Detect which cell encompasses the target text, then output its (x, y) center coordinate. 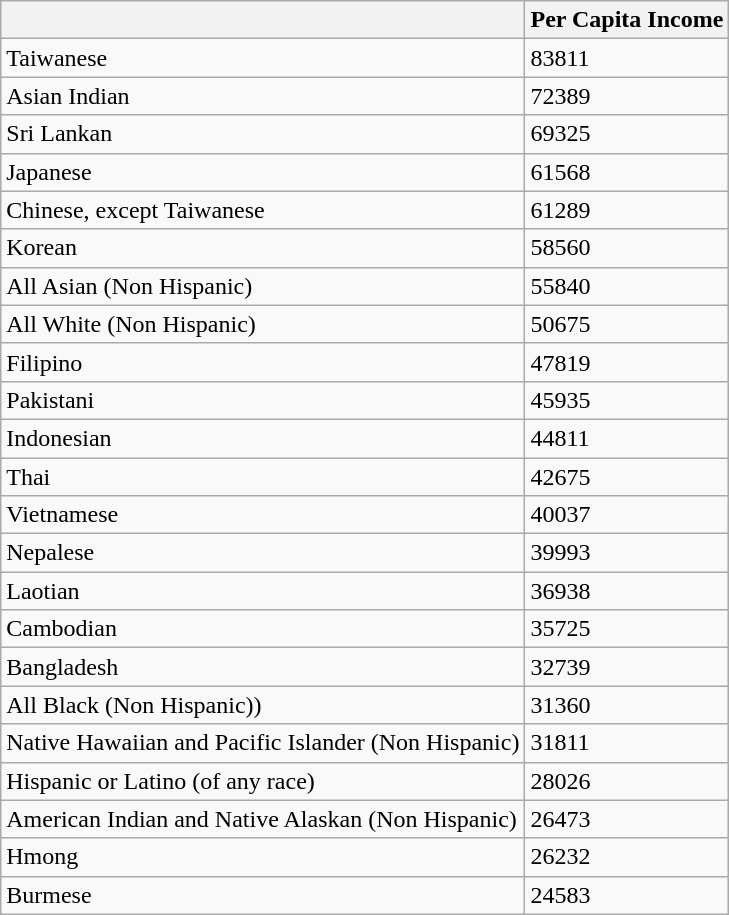
Hispanic or Latino (of any race) (263, 781)
Hmong (263, 857)
28026 (627, 781)
72389 (627, 96)
Filipino (263, 362)
Indonesian (263, 438)
Taiwanese (263, 58)
36938 (627, 591)
American Indian and Native Alaskan (Non Hispanic) (263, 819)
61568 (627, 172)
61289 (627, 210)
32739 (627, 667)
Nepalese (263, 553)
50675 (627, 324)
40037 (627, 515)
35725 (627, 629)
55840 (627, 286)
83811 (627, 58)
Korean (263, 248)
26232 (627, 857)
Thai (263, 477)
Pakistani (263, 400)
Cambodian (263, 629)
Native Hawaiian and Pacific Islander (Non Hispanic) (263, 743)
Sri Lankan (263, 134)
47819 (627, 362)
Asian Indian (263, 96)
All Black (Non Hispanic)) (263, 705)
31811 (627, 743)
58560 (627, 248)
26473 (627, 819)
24583 (627, 895)
Bangladesh (263, 667)
44811 (627, 438)
Laotian (263, 591)
31360 (627, 705)
Vietnamese (263, 515)
All Asian (Non Hispanic) (263, 286)
42675 (627, 477)
Burmese (263, 895)
Japanese (263, 172)
Chinese, except Taiwanese (263, 210)
69325 (627, 134)
Per Capita Income (627, 20)
39993 (627, 553)
45935 (627, 400)
All White (Non Hispanic) (263, 324)
